Pinpoint the cell where the given text exists, returning its (x, y) midpoint coordinate. 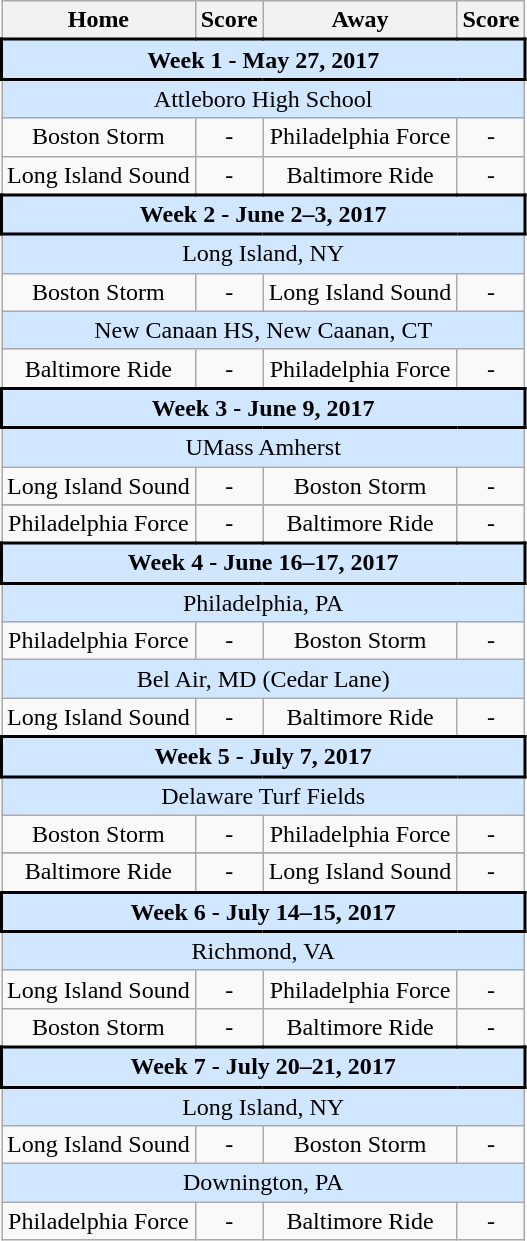
Week 2 - June 2–3, 2017 (264, 215)
New Canaan HS, New Caanan, CT (264, 330)
Delaware Turf Fields (264, 796)
Away (360, 20)
Downington, PA (264, 1183)
Home (99, 20)
Attleboro High School (264, 98)
Bel Air, MD (Cedar Lane) (264, 679)
Week 7 - July 20–21, 2017 (264, 1067)
Week 5 - July 7, 2017 (264, 757)
Richmond, VA (264, 952)
Week 4 - June 16–17, 2017 (264, 563)
Week 6 - July 14–15, 2017 (264, 912)
UMass Amherst (264, 448)
Philadelphia, PA (264, 602)
Week 1 - May 27, 2017 (264, 60)
Week 3 - June 9, 2017 (264, 408)
